Extract the (X, Y) coordinate from the center of the cell holding the provided text.  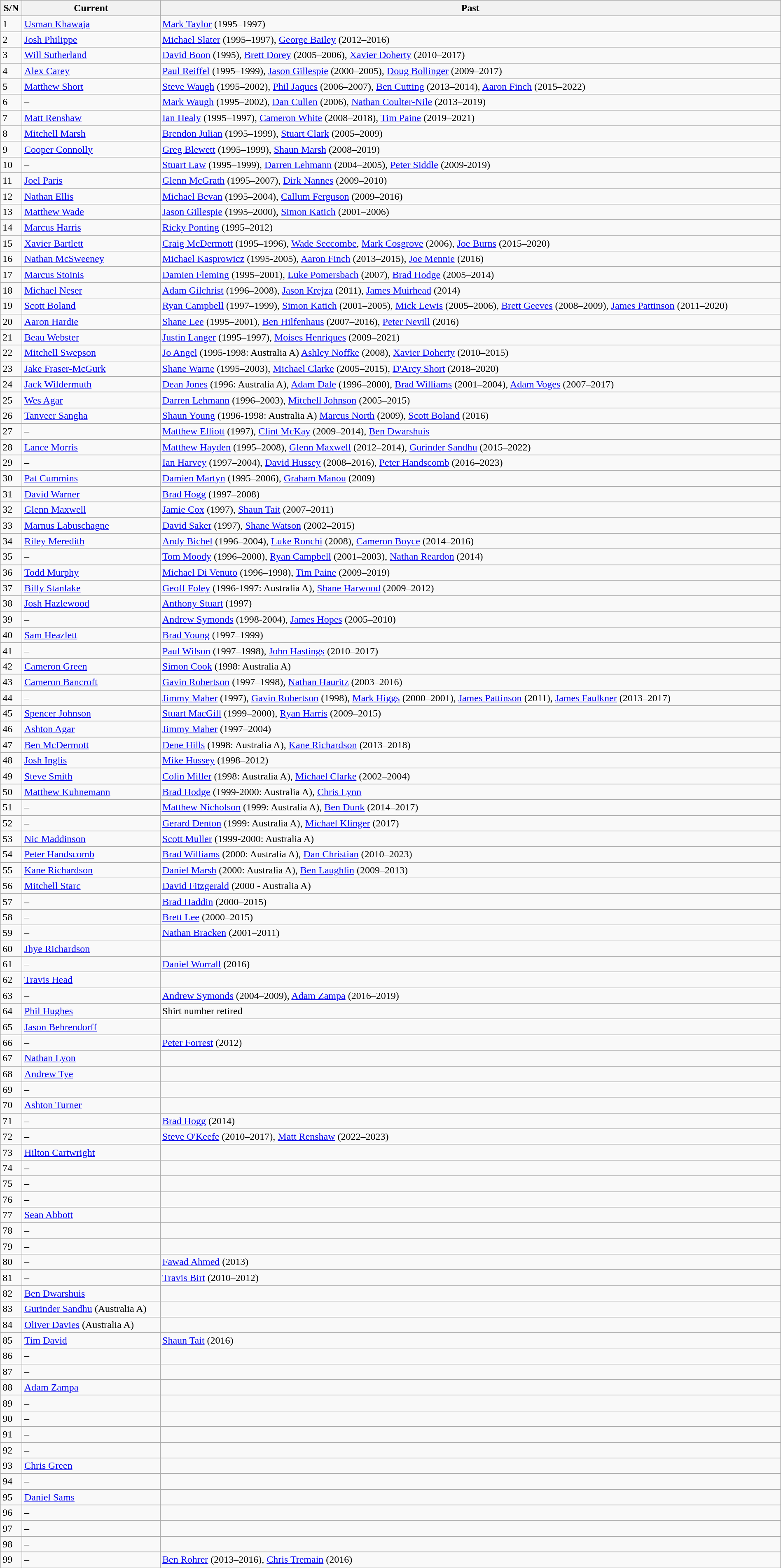
Colin Miller (1998: Australia A), Michael Clarke (2002–2004) (470, 776)
76 (12, 1199)
Steve O'Keefe (2010–2017), Matt Renshaw (2022–2023) (470, 1136)
Brad Haddin (2000–2015) (470, 901)
David Saker (1997), Shane Watson (2002–2015) (470, 525)
Marnus Labuschagne (91, 525)
94 (12, 1482)
Jhye Richardson (91, 948)
Cameron Bancroft (91, 682)
31 (12, 494)
21 (12, 337)
Mike Hussey (1998–2012) (470, 761)
Anthony Stuart (1997) (470, 604)
13 (12, 212)
Matthew Hayden (1995–2008), Glenn Maxwell (2012–2014), Gurinder Sandhu (2015–2022) (470, 447)
46 (12, 729)
Joel Paris (91, 180)
Steve Waugh (1995–2002), Phil Jaques (2006–2007), Ben Cutting (2013–2014), Aaron Finch (2015–2022) (470, 86)
56 (12, 886)
Josh Hazlewood (91, 604)
Matthew Kuhnemann (91, 792)
Mitchell Marsh (91, 133)
9 (12, 149)
5 (12, 86)
70 (12, 1105)
67 (12, 1058)
Nic Maddinson (91, 839)
53 (12, 839)
96 (12, 1513)
Michael Bevan (1995–2004), Callum Ferguson (2009–2016) (470, 196)
69 (12, 1090)
85 (12, 1340)
93 (12, 1466)
Todd Murphy (91, 572)
Glenn McGrath (1995–2007), Dirk Nannes (2009–2010) (470, 180)
Marcus Harris (91, 228)
92 (12, 1450)
29 (12, 463)
18 (12, 290)
Jimmy Maher (1997–2004) (470, 729)
Greg Blewett (1995–1999), Shaun Marsh (2008–2019) (470, 149)
73 (12, 1152)
82 (12, 1293)
S/N (12, 8)
Michael Neser (91, 290)
6 (12, 102)
90 (12, 1419)
Usman Khawaja (91, 24)
87 (12, 1372)
Will Sutherland (91, 55)
19 (12, 306)
Jake Fraser-McGurk (91, 369)
80 (12, 1262)
Daniel Marsh (2000: Australia A), Ben Laughlin (2009–2013) (470, 870)
57 (12, 901)
Jamie Cox (1997), Shaun Tait (2007–2011) (470, 510)
Kane Richardson (91, 870)
78 (12, 1231)
Jack Wildermuth (91, 384)
Nathan Ellis (91, 196)
64 (12, 1011)
1 (12, 24)
88 (12, 1387)
15 (12, 243)
Nathan Bracken (2001–2011) (470, 933)
Hilton Cartwright (91, 1152)
Damien Martyn (1995–2006), Graham Manou (2009) (470, 478)
Scott Muller (1999-2000: Australia A) (470, 839)
11 (12, 180)
91 (12, 1434)
Spencer Johnson (91, 714)
Andrew Symonds (2004–2009), Adam Zampa (2016–2019) (470, 996)
Craig McDermott (1995–1996), Wade Seccombe, Mark Cosgrove (2006), Joe Burns (2015–2020) (470, 243)
Brad Hogg (2014) (470, 1121)
Adam Gilchrist (1996–2008), Jason Krejza (2011), James Muirhead (2014) (470, 290)
4 (12, 71)
10 (12, 165)
74 (12, 1168)
Lance Morris (91, 447)
89 (12, 1403)
8 (12, 133)
25 (12, 400)
Jimmy Maher (1997), Gavin Robertson (1998), Mark Higgs (2000–2001), James Pattinson (2011), James Faulkner (2013–2017) (470, 698)
98 (12, 1544)
41 (12, 651)
52 (12, 823)
Beau Webster (91, 337)
Tom Moody (1996–2000), Ryan Campbell (2001–2003), Nathan Reardon (2014) (470, 557)
14 (12, 228)
Matt Renshaw (91, 118)
12 (12, 196)
Matthew Elliott (1997), Clint McKay (2009–2014), Ben Dwarshuis (470, 431)
Aaron Hardie (91, 322)
David Boon (1995), Brett Dorey (2005–2006), Xavier Doherty (2010–2017) (470, 55)
Tanveer Sangha (91, 415)
17 (12, 275)
Oliver Davies (Australia A) (91, 1325)
62 (12, 980)
Damien Fleming (1995–2001), Luke Pomersbach (2007), Brad Hodge (2005–2014) (470, 275)
Chris Green (91, 1466)
Peter Forrest (2012) (470, 1043)
33 (12, 525)
75 (12, 1183)
Sean Abbott (91, 1215)
23 (12, 369)
86 (12, 1356)
84 (12, 1325)
Geoff Foley (1996-1997: Australia A), Shane Harwood (2009–2012) (470, 588)
David Warner (91, 494)
Brendon Julian (1995–1999), Stuart Clark (2005–2009) (470, 133)
83 (12, 1309)
48 (12, 761)
Andrew Symonds (1998-2004), James Hopes (2005–2010) (470, 619)
47 (12, 745)
95 (12, 1497)
Josh Inglis (91, 761)
Josh Philippe (91, 40)
David Fitzgerald (2000 - Australia A) (470, 886)
Matthew Short (91, 86)
Pat Cummins (91, 478)
61 (12, 964)
Current (91, 8)
Paul Reiffel (1995–1999), Jason Gillespie (2000–2005), Doug Bollinger (2009–2017) (470, 71)
Stuart Law (1995–1999), Darren Lehmann (2004–2005), Peter Siddle (2009-2019) (470, 165)
Gerard Denton (1999: Australia A), Michael Klinger (2017) (470, 823)
45 (12, 714)
Billy Stanlake (91, 588)
Matthew Wade (91, 212)
Daniel Worrall (2016) (470, 964)
71 (12, 1121)
Michael Di Venuto (1996–1998), Tim Paine (2009–2019) (470, 572)
38 (12, 604)
39 (12, 619)
Tim David (91, 1340)
Cooper Connolly (91, 149)
Phil Hughes (91, 1011)
Past (470, 8)
Shane Warne (1995–2003), Michael Clarke (2005–2015), D'Arcy Short (2018–2020) (470, 369)
Wes Agar (91, 400)
Peter Handscomb (91, 854)
51 (12, 807)
Ryan Campbell (1997–1999), Simon Katich (2001–2005), Mick Lewis (2005–2006), Brett Geeves (2008–2009), James Pattinson (2011–2020) (470, 306)
60 (12, 948)
Ben McDermott (91, 745)
Steve Smith (91, 776)
Jason Behrendorff (91, 1027)
Mitchell Starc (91, 886)
72 (12, 1136)
99 (12, 1560)
Shaun Tait (2016) (470, 1340)
40 (12, 635)
Ian Harvey (1997–2004), David Hussey (2008–2016), Peter Handscomb (2016–2023) (470, 463)
Alex Carey (91, 71)
7 (12, 118)
16 (12, 259)
35 (12, 557)
Brad Williams (2000: Australia A), Dan Christian (2010–2023) (470, 854)
79 (12, 1246)
44 (12, 698)
66 (12, 1043)
Matthew Nicholson (1999: Australia A), Ben Dunk (2014–2017) (470, 807)
Ashton Turner (91, 1105)
Mitchell Swepson (91, 353)
Mark Waugh (1995–2002), Dan Cullen (2006), Nathan Coulter-Nile (2013–2019) (470, 102)
28 (12, 447)
Xavier Bartlett (91, 243)
Ricky Ponting (1995–2012) (470, 228)
Andy Bichel (1996–2004), Luke Ronchi (2008), Cameron Boyce (2014–2016) (470, 541)
Ashton Agar (91, 729)
27 (12, 431)
50 (12, 792)
Brett Lee (2000–2015) (470, 917)
49 (12, 776)
81 (12, 1278)
Daniel Sams (91, 1497)
34 (12, 541)
Ben Dwarshuis (91, 1293)
58 (12, 917)
Andrew Tye (91, 1074)
Nathan Lyon (91, 1058)
Simon Cook (1998: Australia A) (470, 666)
Brad Hodge (1999-2000: Australia A), Chris Lynn (470, 792)
Ben Rohrer (2013–2016), Chris Tremain (2016) (470, 1560)
32 (12, 510)
43 (12, 682)
20 (12, 322)
22 (12, 353)
54 (12, 854)
24 (12, 384)
Adam Zampa (91, 1387)
Riley Meredith (91, 541)
Travis Birt (2010–2012) (470, 1278)
Fawad Ahmed (2013) (470, 1262)
Brad Young (1997–1999) (470, 635)
26 (12, 415)
Paul Wilson (1997–1998), John Hastings (2010–2017) (470, 651)
Shaun Young (1996-1998: Australia A) Marcus North (2009), Scott Boland (2016) (470, 415)
77 (12, 1215)
Mark Taylor (1995–1997) (470, 24)
Travis Head (91, 980)
3 (12, 55)
Ian Healy (1995–1997), Cameron White (2008–2018), Tim Paine (2019–2021) (470, 118)
36 (12, 572)
Sam Heazlett (91, 635)
Jo Angel (1995-1998: Australia A) Ashley Noffke (2008), Xavier Doherty (2010–2015) (470, 353)
Nathan McSweeney (91, 259)
Glenn Maxwell (91, 510)
42 (12, 666)
65 (12, 1027)
Cameron Green (91, 666)
Jason Gillespie (1995–2000), Simon Katich (2001–2006) (470, 212)
Justin Langer (1995–1997), Moises Henriques (2009–2021) (470, 337)
Darren Lehmann (1996–2003), Mitchell Johnson (2005–2015) (470, 400)
68 (12, 1074)
Michael Slater (1995–1997), George Bailey (2012–2016) (470, 40)
59 (12, 933)
Dean Jones (1996: Australia A), Adam Dale (1996–2000), Brad Williams (2001–2004), Adam Voges (2007–2017) (470, 384)
Dene Hills (1998: Australia A), Kane Richardson (2013–2018) (470, 745)
2 (12, 40)
Marcus Stoinis (91, 275)
55 (12, 870)
Gavin Robertson (1997–1998), Nathan Hauritz (2003–2016) (470, 682)
97 (12, 1528)
30 (12, 478)
Michael Kasprowicz (1995-2005), Aaron Finch (2013–2015), Joe Mennie (2016) (470, 259)
Scott Boland (91, 306)
Stuart MacGill (1999–2000), Ryan Harris (2009–2015) (470, 714)
Gurinder Sandhu (Australia A) (91, 1309)
Shirt number retired (470, 1011)
37 (12, 588)
Shane Lee (1995–2001), Ben Hilfenhaus (2007–2016), Peter Nevill (2016) (470, 322)
63 (12, 996)
Brad Hogg (1997–2008) (470, 494)
